Determine the (x, y) coordinate at the center of the cell enclosing the given text.  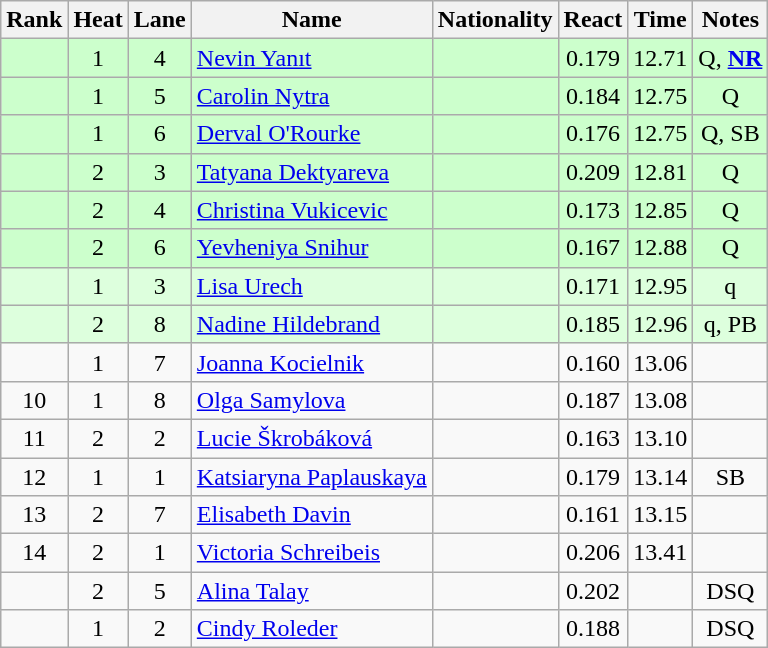
0.163 (593, 438)
0.187 (593, 400)
12.96 (660, 324)
12 (34, 477)
0.184 (593, 96)
Derval O'Rourke (312, 134)
11 (34, 438)
0.188 (593, 629)
0.185 (593, 324)
Carolin Nytra (312, 96)
0.161 (593, 515)
Lucie Škrobáková (312, 438)
q, PB (730, 324)
12.95 (660, 286)
0.173 (593, 210)
0.209 (593, 172)
Nadine Hildebrand (312, 324)
13.14 (660, 477)
13.08 (660, 400)
Notes (730, 20)
Nevin Yanıt (312, 58)
0.206 (593, 553)
12.85 (660, 210)
SB (730, 477)
13.10 (660, 438)
13.41 (660, 553)
Joanna Kocielnik (312, 362)
Yevheniya Snihur (312, 248)
Q, NR (730, 58)
12.88 (660, 248)
12.81 (660, 172)
Lisa Urech (312, 286)
Christina Vukicevic (312, 210)
10 (34, 400)
13.06 (660, 362)
Time (660, 20)
Victoria Schreibeis (312, 553)
q (730, 286)
Lane (160, 20)
Name (312, 20)
Cindy Roleder (312, 629)
0.160 (593, 362)
Elisabeth Davin (312, 515)
12.71 (660, 58)
13.15 (660, 515)
Q, SB (730, 134)
React (593, 20)
Nationality (495, 20)
Rank (34, 20)
0.171 (593, 286)
Heat (98, 20)
Katsiaryna Paplauskaya (312, 477)
0.176 (593, 134)
13 (34, 515)
Olga Samylova (312, 400)
Alina Talay (312, 591)
14 (34, 553)
0.202 (593, 591)
Tatyana Dektyareva (312, 172)
0.167 (593, 248)
